Return the (x, y) coordinate for the center point of the cell that contains the specified text.  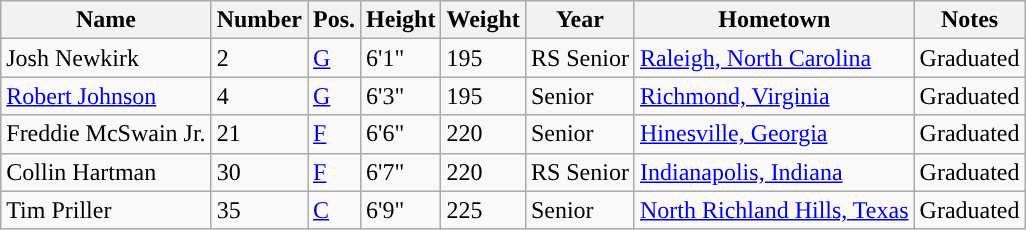
35 (259, 210)
Hometown (774, 20)
Josh Newkirk (106, 58)
6'1" (401, 58)
Pos. (334, 20)
Freddie McSwain Jr. (106, 134)
Height (401, 20)
6'6" (401, 134)
Hinesville, Georgia (774, 134)
Tim Priller (106, 210)
Name (106, 20)
21 (259, 134)
North Richland Hills, Texas (774, 210)
Robert Johnson (106, 96)
Notes (970, 20)
225 (483, 210)
Collin Hartman (106, 172)
6'9" (401, 210)
Year (580, 20)
C (334, 210)
Indianapolis, Indiana (774, 172)
Number (259, 20)
30 (259, 172)
Richmond, Virginia (774, 96)
6'7" (401, 172)
2 (259, 58)
Raleigh, North Carolina (774, 58)
6'3" (401, 96)
Weight (483, 20)
4 (259, 96)
